Search for the cell housing the specified text and yield its (x, y) center coordinate. 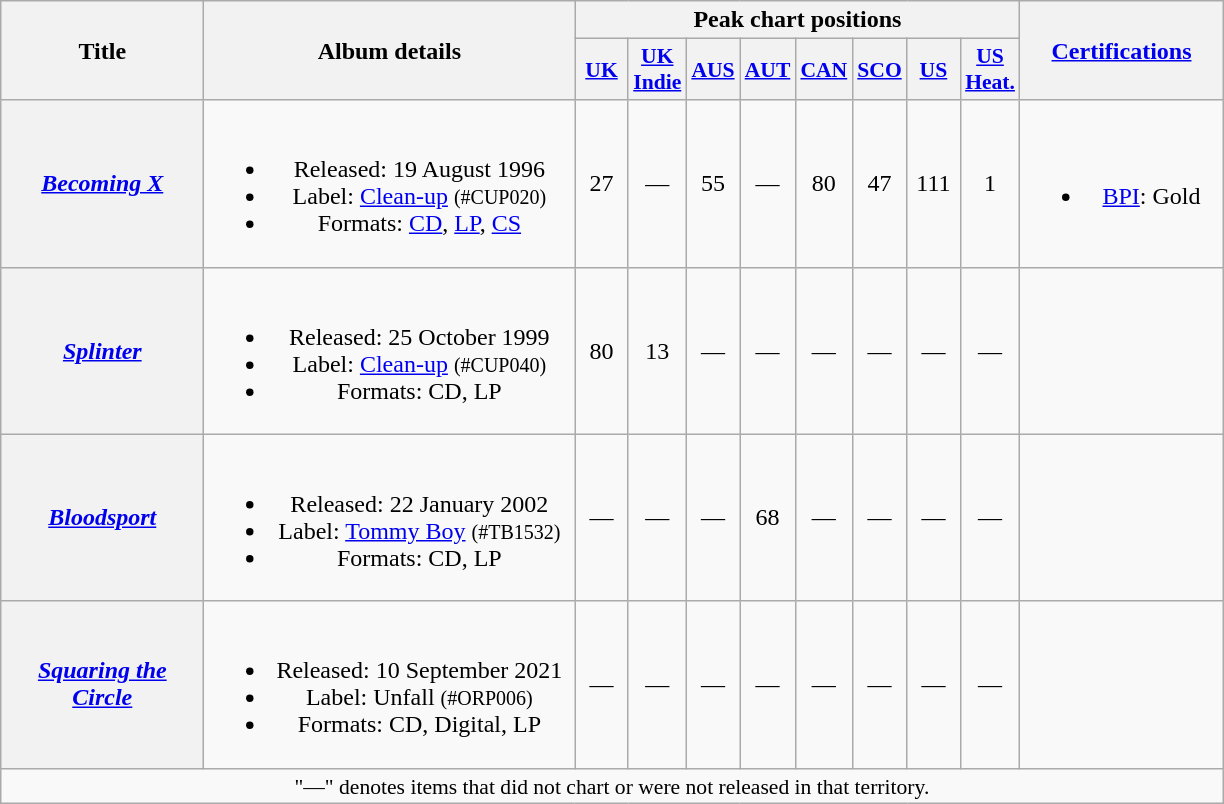
Released: 25 October 1999Label: Clean-up (#CUP040)Formats: CD, LP (390, 350)
Bloodsport (102, 518)
Album details (390, 50)
UKIndie (657, 70)
27 (602, 184)
55 (712, 184)
UK (602, 70)
Title (102, 50)
AUS (712, 70)
"—" denotes items that did not chart or were not released in that territory. (612, 786)
US (934, 70)
Peak chart positions (798, 20)
Released: 22 January 2002Label: Tommy Boy (#TB1532)Formats: CD, LP (390, 518)
USHeat. (990, 70)
47 (880, 184)
Certifications (1122, 50)
68 (768, 518)
1 (990, 184)
Becoming X (102, 184)
111 (934, 184)
Splinter (102, 350)
Squaring the Circle (102, 684)
CAN (824, 70)
13 (657, 350)
AUT (768, 70)
Released: 10 September 2021Label: Unfall (#ORP006)Formats: CD, Digital, LP (390, 684)
SCO (880, 70)
Released: 19 August 1996Label: Clean-up (#CUP020)Formats: CD, LP, CS (390, 184)
BPI: Gold (1122, 184)
